Scan for the cell matching the given text and deliver its [X, Y] coordinate at center. 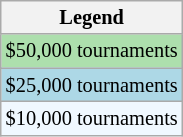
Legend [92, 17]
$50,000 tournaments [92, 51]
$25,000 tournaments [92, 85]
$10,000 tournaments [92, 118]
